Return the [X, Y] coordinate for the center point of the cell that contains the specified text.  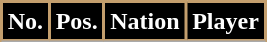
Pos. [76, 22]
Nation [145, 22]
Player [226, 22]
No. [26, 22]
